Output the [x, y] coordinate of the center of the cell containing the given text.  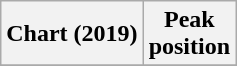
Chart (2019) [72, 34]
Peakposition [189, 34]
